Extract the [x, y] coordinate from the center of the cell holding the provided text.  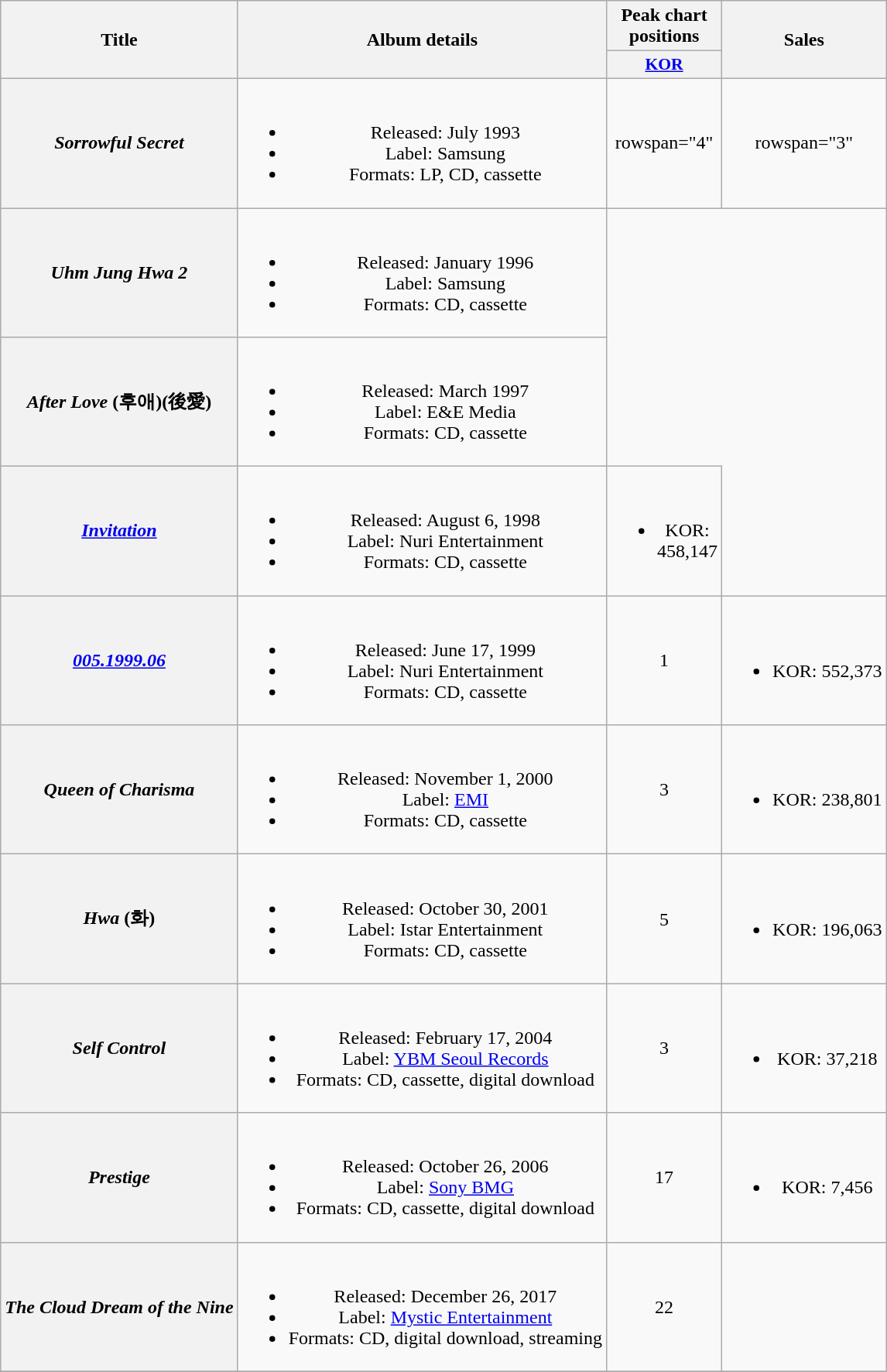
After Love (후애)(後愛) [119, 402]
Sorrowful Secret [119, 142]
KOR: 37,218 [804, 1048]
1 [664, 661]
Queen of Charisma [119, 789]
KOR: 238,801 [804, 789]
The Cloud Dream of the Nine [119, 1306]
KOR: 7,456 [804, 1178]
Title [119, 40]
Released: February 17, 2004Label: YBM Seoul RecordsFormats: CD, cassette, digital download [422, 1048]
Invitation [119, 531]
5 [664, 919]
rowspan="4" [664, 142]
KOR: 458,147 [664, 531]
17 [664, 1178]
KOR: 196,063 [804, 919]
Hwa (화) [119, 919]
Sales [804, 40]
Released: October 30, 2001Label: Istar EntertainmentFormats: CD, cassette [422, 919]
KOR: 552,373 [804, 661]
Released: December 26, 2017Label: Mystic EntertainmentFormats: CD, digital download, streaming [422, 1306]
Released: March 1997Label: E&E MediaFormats: CD, cassette [422, 402]
005.1999.06 [119, 661]
KOR [664, 65]
22 [664, 1306]
Released: January 1996Label: SamsungFormats: CD, cassette [422, 272]
Album details [422, 40]
Released: July 1993Label: SamsungFormats: LP, CD, cassette [422, 142]
Peak chart positions [664, 26]
Released: June 17, 1999Label: Nuri EntertainmentFormats: CD, cassette [422, 661]
Released: August 6, 1998Label: Nuri EntertainmentFormats: CD, cassette [422, 531]
rowspan="3" [804, 142]
Prestige [119, 1178]
Self Control [119, 1048]
Released: November 1, 2000Label: EMIFormats: CD, cassette [422, 789]
Uhm Jung Hwa 2 [119, 272]
Released: October 26, 2006Label: Sony BMGFormats: CD, cassette, digital download [422, 1178]
